Scan for the cell matching the given text and deliver its [x, y] coordinate at center. 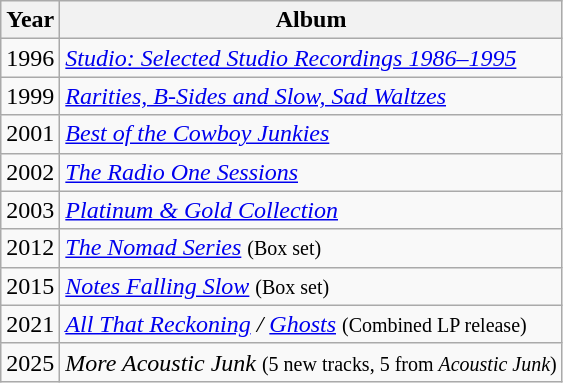
2015 [30, 286]
The Nomad Series (Box set) [311, 248]
2001 [30, 134]
1996 [30, 58]
More Acoustic Junk (5 new tracks, 5 from Acoustic Junk) [311, 362]
Year [30, 20]
All That Reckoning / Ghosts (Combined LP release) [311, 324]
1999 [30, 96]
Album [311, 20]
Platinum & Gold Collection [311, 210]
The Radio One Sessions [311, 172]
Best of the Cowboy Junkies [311, 134]
2012 [30, 248]
2003 [30, 210]
Rarities, B-Sides and Slow, Sad Waltzes [311, 96]
Studio: Selected Studio Recordings 1986–1995 [311, 58]
2025 [30, 362]
Notes Falling Slow (Box set) [311, 286]
2002 [30, 172]
2021 [30, 324]
